Identify which cell holds the provided text, then report its [x, y] central coordinate. 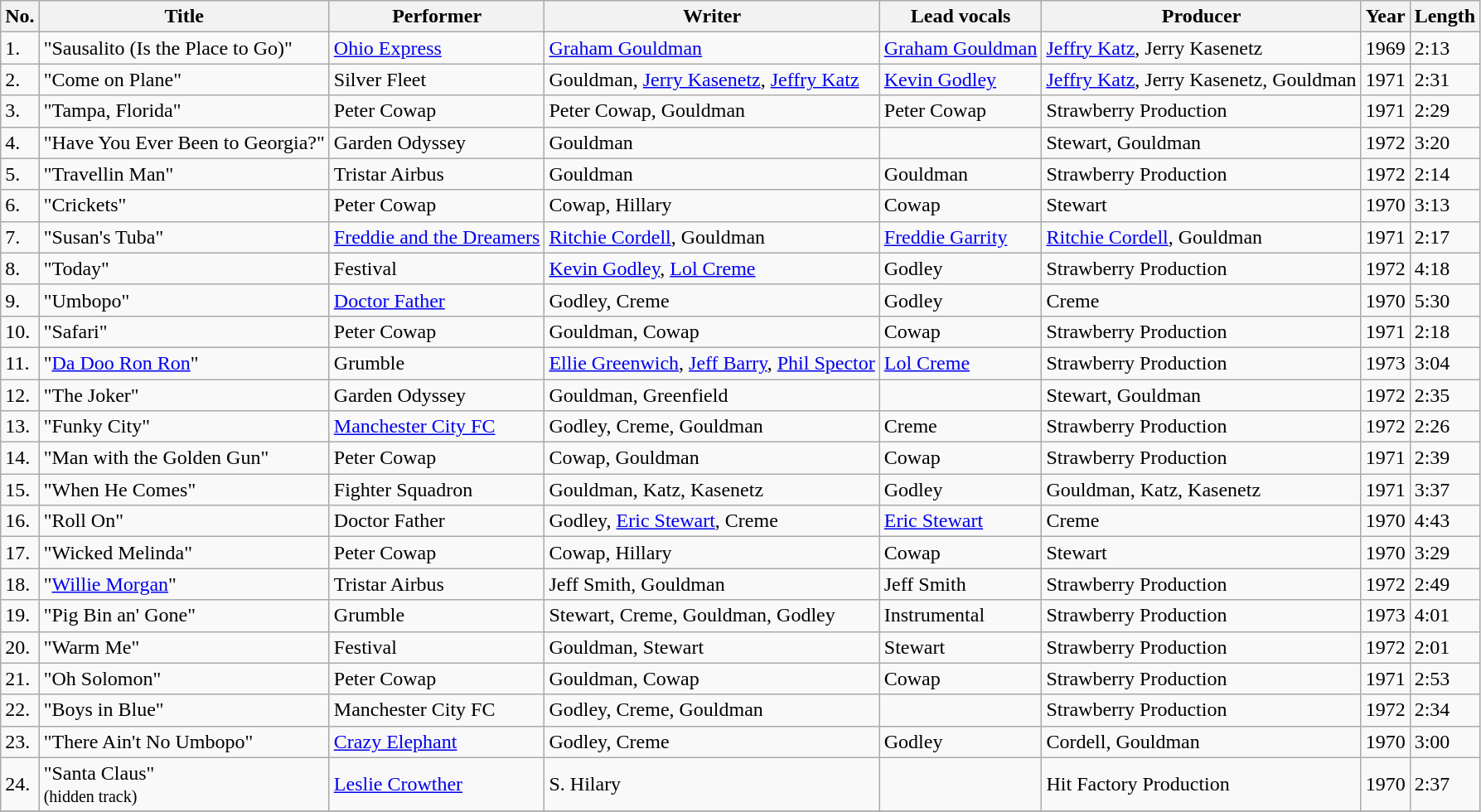
"Crickets" [184, 205]
Gouldman, Stewart [712, 647]
Jeffry Katz, Jerry Kasenetz [1202, 48]
3:29 [1445, 553]
4:18 [1445, 268]
Performer [437, 17]
Eric Stewart [961, 521]
Gouldman, Jerry Kasenetz, Jeffry Katz [712, 80]
3:04 [1445, 363]
"Tampa, Florida" [184, 111]
6. [20, 205]
Godley, Eric Stewart, Creme [712, 521]
Lead vocals [961, 17]
"Umbopo" [184, 300]
Lol Creme [961, 363]
No. [20, 17]
"Santa Claus"(hidden track) [184, 784]
"Funky City" [184, 427]
24. [20, 784]
2:01 [1445, 647]
"Travellin Man" [184, 174]
2:18 [1445, 331]
17. [20, 553]
20. [20, 647]
Ellie Greenwich, Jeff Barry, Phil Spector [712, 363]
S. Hilary [712, 784]
3:13 [1445, 205]
3:00 [1445, 742]
16. [20, 521]
2:35 [1445, 395]
"Willie Morgan" [184, 584]
Jeff Smith [961, 584]
Peter Cowap, Gouldman [712, 111]
Cowap, Gouldman [712, 458]
Stewart, Creme, Gouldman, Godley [712, 616]
"Da Doo Ron Ron" [184, 363]
Producer [1202, 17]
Gouldman, Greenfield [712, 395]
2:37 [1445, 784]
2:14 [1445, 174]
"Sausalito (Is the Place to Go)" [184, 48]
Writer [712, 17]
11. [20, 363]
Freddie and the Dreamers [437, 237]
4:43 [1445, 521]
3:20 [1445, 143]
Fighter Squadron [437, 490]
"Roll On" [184, 521]
1969 [1386, 48]
10. [20, 331]
Crazy Elephant [437, 742]
8. [20, 268]
2:29 [1445, 111]
Hit Factory Production [1202, 784]
18. [20, 584]
1. [20, 48]
23. [20, 742]
Instrumental [961, 616]
3. [20, 111]
"Susan's Tuba" [184, 237]
"Wicked Melinda" [184, 553]
15. [20, 490]
"Pig Bin an' Gone" [184, 616]
4:01 [1445, 616]
21. [20, 679]
"Boys in Blue" [184, 710]
Jeff Smith, Gouldman [712, 584]
"Man with the Golden Gun" [184, 458]
Freddie Garrity [961, 237]
"Warm Me" [184, 647]
2:13 [1445, 48]
2:26 [1445, 427]
4. [20, 143]
14. [20, 458]
"Safari" [184, 331]
5. [20, 174]
19. [20, 616]
2:31 [1445, 80]
Kevin Godley [961, 80]
3:37 [1445, 490]
"There Ain't No Umbopo" [184, 742]
Title [184, 17]
7. [20, 237]
"Oh Solomon" [184, 679]
2. [20, 80]
Year [1386, 17]
"Today" [184, 268]
2:34 [1445, 710]
2:53 [1445, 679]
Leslie Crowther [437, 784]
Kevin Godley, Lol Creme [712, 268]
Length [1445, 17]
5:30 [1445, 300]
"When He Comes" [184, 490]
12. [20, 395]
"The Joker" [184, 395]
Silver Fleet [437, 80]
2:39 [1445, 458]
Ohio Express [437, 48]
13. [20, 427]
Cordell, Gouldman [1202, 742]
22. [20, 710]
"Have You Ever Been to Georgia?" [184, 143]
2:17 [1445, 237]
2:49 [1445, 584]
9. [20, 300]
"Come on Plane" [184, 80]
Jeffry Katz, Jerry Kasenetz, Gouldman [1202, 80]
